Determine the [x, y] coordinate at the center of the cell enclosing the given text.  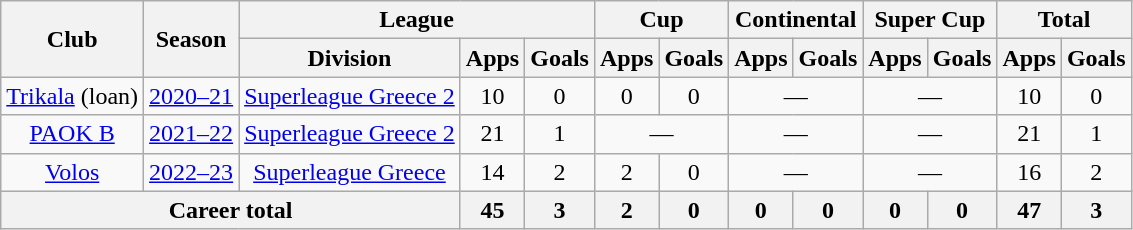
Volos [72, 172]
14 [492, 172]
47 [1029, 210]
16 [1029, 172]
Club [72, 39]
2021–22 [192, 134]
Division [350, 58]
45 [492, 210]
Total [1064, 20]
Cup [661, 20]
PAOK B [72, 134]
Season [192, 39]
2022–23 [192, 172]
League [417, 20]
2020–21 [192, 96]
Super Cup [930, 20]
Superleague Greece [350, 172]
Continental [796, 20]
Trikala (loan) [72, 96]
Career total [231, 210]
